Search for the cell housing the specified text and yield its [x, y] center coordinate. 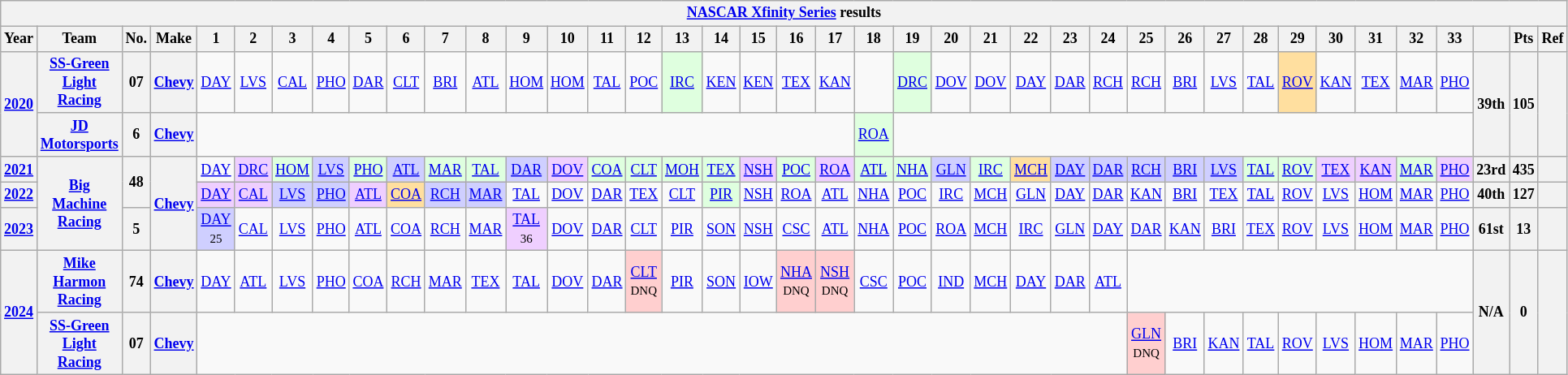
Ref [1553, 39]
33 [1455, 39]
31 [1376, 39]
JD Motorsports [80, 135]
127 [1524, 195]
16 [797, 39]
1 [216, 39]
2 [253, 39]
23rd [1491, 169]
No. [136, 39]
TAL36 [526, 229]
7 [445, 39]
10 [568, 39]
25 [1147, 39]
Team [80, 39]
12 [644, 39]
CLTDNQ [644, 282]
32 [1416, 39]
29 [1298, 39]
14 [721, 39]
17 [835, 39]
2021 [19, 169]
2023 [19, 229]
NHADNQ [797, 282]
22 [1031, 39]
26 [1185, 39]
Year [19, 39]
28 [1261, 39]
21 [991, 39]
23 [1070, 39]
74 [136, 282]
NASCAR Xfinity Series results [784, 13]
Big Machine Racing [80, 204]
11 [607, 39]
Make [174, 39]
40th [1491, 195]
N/A [1491, 312]
MOH [682, 169]
IOW [758, 282]
15 [758, 39]
39th [1491, 104]
Pts [1524, 39]
NSHDNQ [835, 282]
0 [1524, 312]
20 [951, 39]
GLNDNQ [1147, 343]
Mike Harmon Racing [80, 282]
24 [1108, 39]
19 [913, 39]
4 [331, 39]
IND [951, 282]
2020 [19, 104]
3 [292, 39]
2022 [19, 195]
30 [1336, 39]
9 [526, 39]
18 [874, 39]
27 [1224, 39]
8 [486, 39]
105 [1524, 104]
2024 [19, 312]
435 [1524, 169]
48 [136, 182]
61st [1491, 229]
DAY25 [216, 229]
